Scan for the cell matching the given text and deliver its [X, Y] coordinate at center. 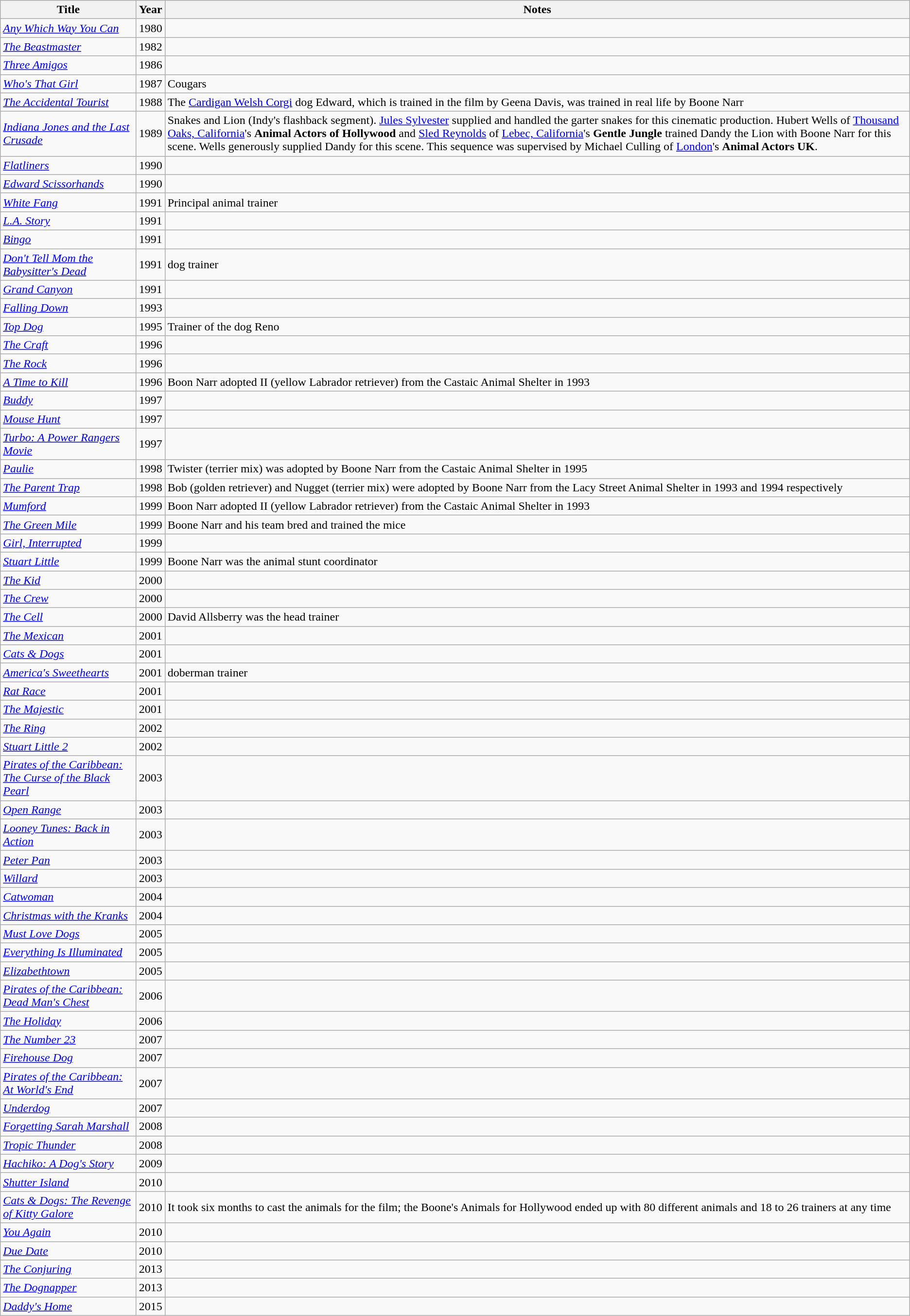
The Kid [68, 580]
1982 [151, 47]
Peter Pan [68, 860]
Falling Down [68, 308]
You Again [68, 1232]
The Dognapper [68, 1288]
2015 [151, 1306]
Turbo: A Power Rangers Movie [68, 444]
Elizabethtown [68, 971]
1988 [151, 102]
The Beastmaster [68, 47]
Rat Race [68, 691]
Girl, Interrupted [68, 543]
Who's That Girl [68, 84]
1986 [151, 65]
The Ring [68, 728]
Bingo [68, 239]
Daddy's Home [68, 1306]
Pirates of the Caribbean: The Curse of the Black Pearl [68, 778]
Three Amigos [68, 65]
Tropic Thunder [68, 1145]
The Crew [68, 599]
Any Which Way You Can [68, 28]
Top Dog [68, 327]
Catwoman [68, 897]
Mumford [68, 506]
Christmas with the Kranks [68, 915]
Shutter Island [68, 1182]
The Craft [68, 345]
Paulie [68, 469]
Hachiko: A Dog's Story [68, 1163]
1993 [151, 308]
The Holiday [68, 1021]
Flatliners [68, 165]
The Number 23 [68, 1039]
Must Love Dogs [68, 934]
Notes [537, 10]
Cats & Dogs [68, 654]
Everything Is Illuminated [68, 952]
Cats & Dogs: The Revenge of Kitty Galore [68, 1207]
David Allsberry was the head trainer [537, 617]
Underdog [68, 1108]
The Cell [68, 617]
Stuart Little 2 [68, 746]
The Conjuring [68, 1269]
The Mexican [68, 636]
2009 [151, 1163]
Looney Tunes: Back in Action [68, 835]
Edward Scissorhands [68, 184]
Pirates of the Caribbean: At World's End [68, 1083]
Firehouse Dog [68, 1058]
Forgetting Sarah Marshall [68, 1126]
The Majestic [68, 710]
1987 [151, 84]
doberman trainer [537, 673]
Buddy [68, 400]
The Cardigan Welsh Corgi dog Edward, which is trained in the film by Geena Davis, was trained in real life by Boone Narr [537, 102]
Don't Tell Mom the Babysitter's Dead [68, 264]
1995 [151, 327]
1980 [151, 28]
The Parent Trap [68, 487]
A Time to Kill [68, 382]
Willard [68, 878]
Boone Narr was the animal stunt coordinator [537, 561]
Pirates of the Caribbean: Dead Man's Chest [68, 996]
The Accidental Tourist [68, 102]
Title [68, 10]
Bob (golden retriever) and Nugget (terrier mix) were adopted by Boone Narr from the Lacy Street Animal Shelter in 1993 and 1994 respectively [537, 487]
Due Date [68, 1250]
Open Range [68, 810]
Principal animal trainer [537, 202]
Mouse Hunt [68, 419]
Boone Narr and his team bred and trained the mice [537, 524]
dog trainer [537, 264]
White Fang [68, 202]
Grand Canyon [68, 290]
Stuart Little [68, 561]
Cougars [537, 84]
Trainer of the dog Reno [537, 327]
The Green Mile [68, 524]
L.A. Story [68, 221]
1989 [151, 134]
Twister (terrier mix) was adopted by Boone Narr from the Castaic Animal Shelter in 1995 [537, 469]
Indiana Jones and the Last Crusade [68, 134]
America's Sweethearts [68, 673]
Year [151, 10]
The Rock [68, 364]
